Return the [x, y] coordinate for the center point of the cell that contains the specified text.  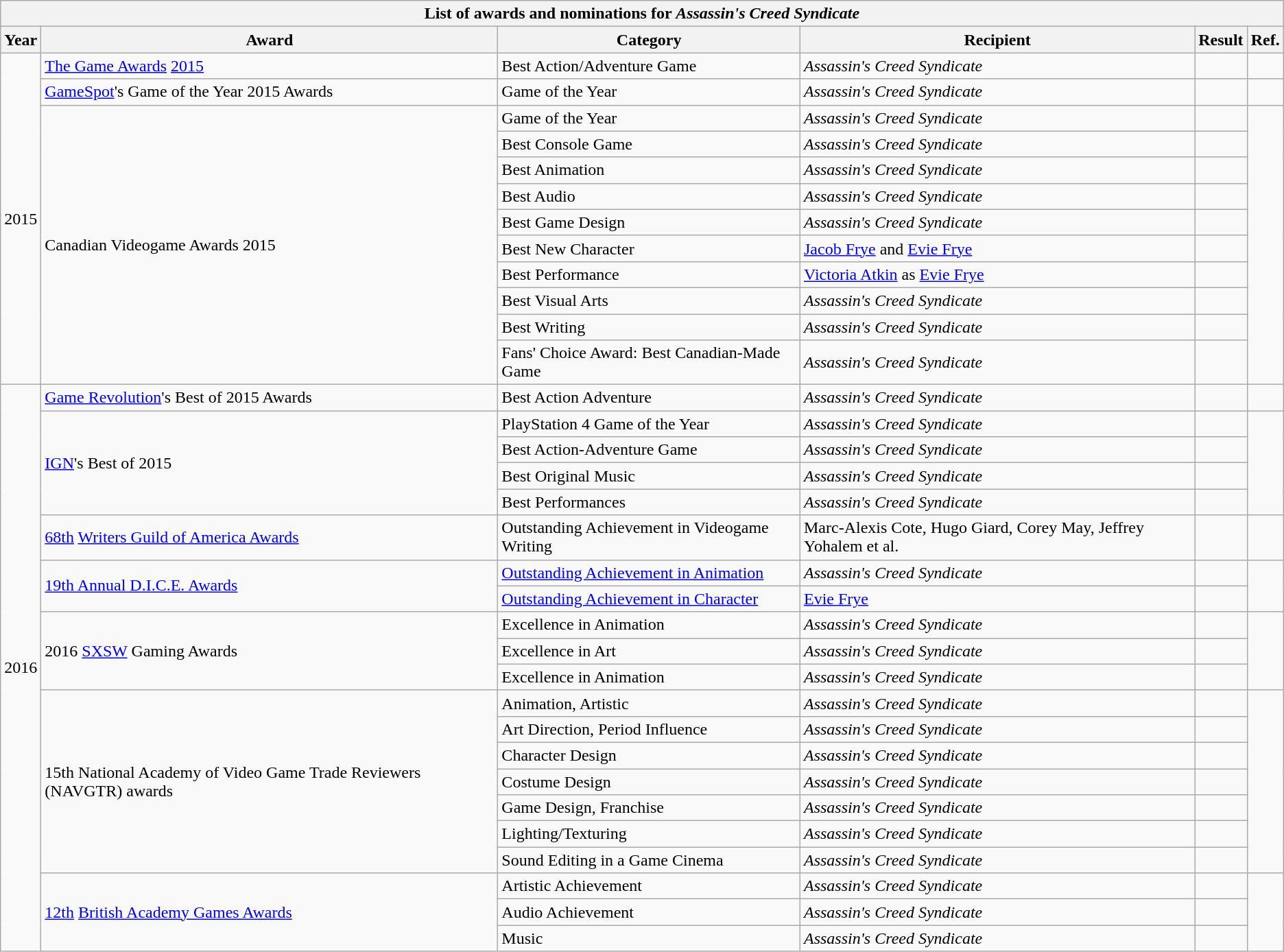
Game Revolution's Best of 2015 Awards [270, 398]
68th Writers Guild of America Awards [270, 538]
Fans' Choice Award: Best Canadian-Made Game [649, 362]
2015 [21, 219]
Best Writing [649, 327]
Best Console Game [649, 144]
The Game Awards 2015 [270, 66]
Best Game Design [649, 222]
Victoria Atkin as Evie Frye [997, 274]
PlayStation 4 Game of the Year [649, 424]
Excellence in Art [649, 651]
Ref. [1265, 40]
Game Design, Franchise [649, 808]
Best Performance [649, 274]
Best Original Music [649, 476]
IGN's Best of 2015 [270, 463]
2016 [21, 668]
Best Audio [649, 196]
Best Action-Adventure Game [649, 450]
Outstanding Achievement in Character [649, 599]
Best Action/Adventure Game [649, 66]
Best Action Adventure [649, 398]
Character Design [649, 755]
Result [1221, 40]
Year [21, 40]
Evie Frye [997, 599]
Animation, Artistic [649, 703]
Category [649, 40]
GameSpot's Game of the Year 2015 Awards [270, 92]
Outstanding Achievement in Videogame Writing [649, 538]
15th National Academy of Video Game Trade Reviewers (NAVGTR) awards [270, 781]
Best New Character [649, 248]
Outstanding Achievement in Animation [649, 573]
2016 SXSW Gaming Awards [270, 651]
Lighting/Texturing [649, 834]
Artistic Achievement [649, 886]
Audio Achievement [649, 912]
Canadian Videogame Awards 2015 [270, 245]
Costume Design [649, 781]
Award [270, 40]
Art Direction, Period Influence [649, 729]
12th British Academy Games Awards [270, 912]
List of awards and nominations for Assassin's Creed Syndicate [642, 14]
Marc-Alexis Cote, Hugo Giard, Corey May, Jeffrey Yohalem et al. [997, 538]
19th Annual D.I.C.E. Awards [270, 586]
Jacob Frye and Evie Frye [997, 248]
Best Performances [649, 502]
Best Visual Arts [649, 300]
Best Animation [649, 170]
Recipient [997, 40]
Music [649, 938]
Sound Editing in a Game Cinema [649, 860]
